Return [X, Y] of the center of cell containing provided text 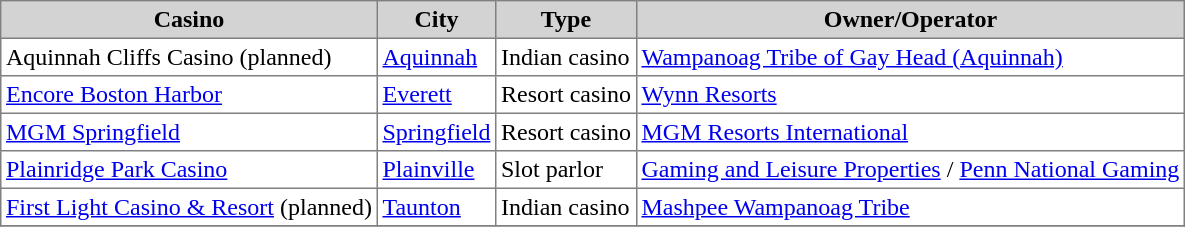
City [436, 20]
Taunton [436, 207]
Mashpee Wampanoag Tribe [910, 207]
Plainridge Park Casino [189, 170]
Wampanoag Tribe of Gay Head (Aquinnah) [910, 57]
Slot parlor [566, 170]
Everett [436, 95]
MGM Resorts International [910, 132]
Aquinnah Cliffs Casino (planned) [189, 57]
Aquinnah [436, 57]
MGM Springfield [189, 132]
Encore Boston Harbor [189, 95]
Wynn Resorts [910, 95]
Type [566, 20]
Casino [189, 20]
First Light Casino & Resort (planned) [189, 207]
Plainville [436, 170]
Springfield [436, 132]
Gaming and Leisure Properties / Penn National Gaming [910, 170]
Owner/Operator [910, 20]
